Return [X, Y] of the center of cell containing provided text 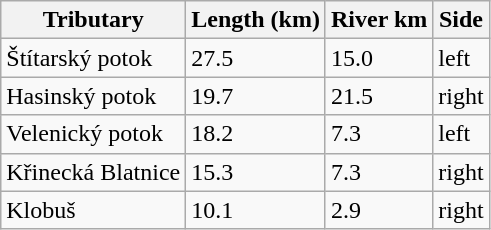
27.5 [256, 58]
Velenický potok [94, 134]
10.1 [256, 210]
18.2 [256, 134]
River km [378, 20]
15.0 [378, 58]
15.3 [256, 172]
Length (km) [256, 20]
19.7 [256, 96]
21.5 [378, 96]
2.9 [378, 210]
Hasinský potok [94, 96]
Křinecká Blatnice [94, 172]
Side [461, 20]
Tributary [94, 20]
Klobuš [94, 210]
Štítarský potok [94, 58]
